Locate the cell with the specified text and output its (X, Y) center coordinate. 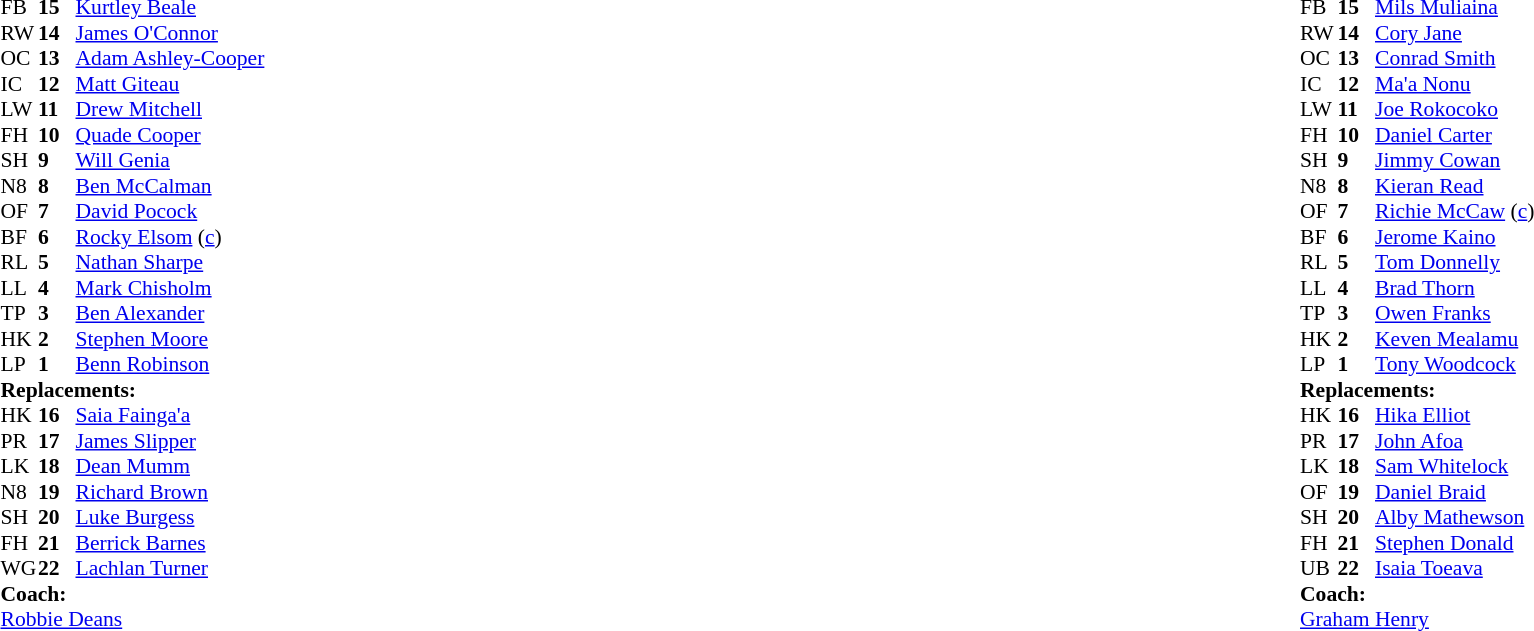
Hika Elliot (1454, 415)
Cory Jane (1454, 33)
Berrick Barnes (170, 543)
Richard Brown (170, 492)
Stephen Donald (1454, 543)
Quade Cooper (170, 135)
Owen Franks (1454, 313)
Jerome Kaino (1454, 237)
Matt Giteau (170, 84)
Rocky Elsom (c) (170, 237)
Ben Alexander (170, 313)
Stephen Moore (170, 339)
Drew Mitchell (170, 109)
UB (1319, 569)
Ma'a Nonu (1454, 84)
Daniel Carter (1454, 135)
Ben McCalman (170, 186)
Daniel Braid (1454, 492)
Joe Rokocoko (1454, 109)
Sam Whitelock (1454, 467)
Jimmy Cowan (1454, 161)
Brad Thorn (1454, 288)
Nathan Sharpe (170, 263)
Adam Ashley-Cooper (170, 59)
Tony Woodcock (1454, 365)
WG (19, 569)
Will Genia (170, 161)
Mark Chisholm (170, 288)
Kieran Read (1454, 186)
Isaia Toeava (1454, 569)
Dean Mumm (170, 467)
James O'Connor (170, 33)
Luke Burgess (170, 517)
Conrad Smith (1454, 59)
Benn Robinson (170, 365)
Alby Mathewson (1454, 517)
Lachlan Turner (170, 569)
Keven Mealamu (1454, 339)
Richie McCaw (c) (1454, 211)
John Afoa (1454, 441)
Tom Donnelly (1454, 263)
David Pocock (170, 211)
Saia Fainga'a (170, 415)
James Slipper (170, 441)
